Locate the cell with the specified text and output its (X, Y) center coordinate. 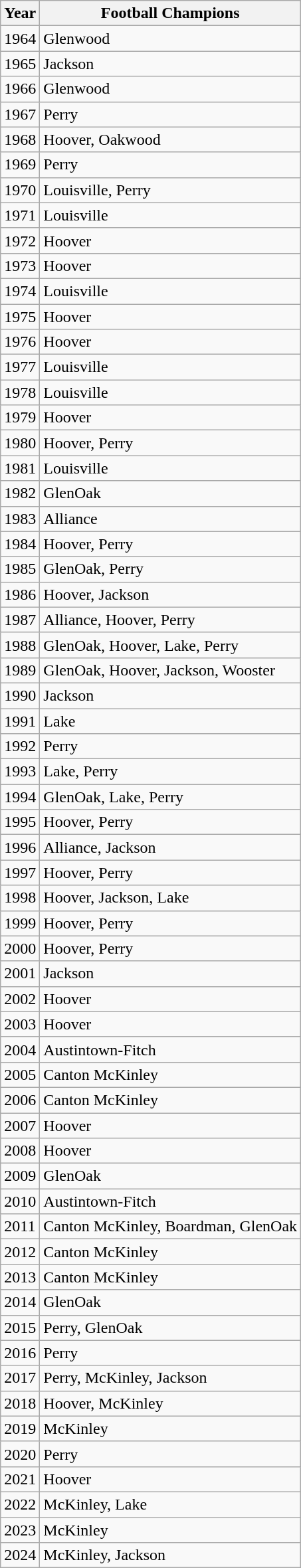
1967 (20, 114)
Louisville, Perry (170, 190)
GlenOak, Perry (170, 569)
1978 (20, 392)
1972 (20, 240)
Year (20, 13)
2009 (20, 1176)
McKinley, Lake (170, 1504)
1987 (20, 620)
1984 (20, 544)
1976 (20, 342)
2001 (20, 974)
1991 (20, 721)
1981 (20, 468)
Canton McKinley, Boardman, GlenOak (170, 1227)
1971 (20, 215)
2012 (20, 1252)
GlenOak, Lake, Perry (170, 797)
2007 (20, 1126)
Perry, McKinley, Jackson (170, 1378)
2021 (20, 1479)
1983 (20, 519)
Hoover, Jackson (170, 594)
GlenOak, Hoover, Jackson, Wooster (170, 670)
2020 (20, 1454)
2016 (20, 1353)
2000 (20, 948)
2015 (20, 1328)
1968 (20, 139)
Hoover, Jackson, Lake (170, 898)
2017 (20, 1378)
2011 (20, 1227)
Lake (170, 721)
2006 (20, 1100)
1989 (20, 670)
Alliance (170, 519)
2024 (20, 1555)
1979 (20, 418)
1970 (20, 190)
1993 (20, 772)
1982 (20, 493)
1990 (20, 695)
1994 (20, 797)
1977 (20, 367)
2008 (20, 1151)
1980 (20, 443)
Alliance, Jackson (170, 847)
2014 (20, 1302)
2019 (20, 1429)
1992 (20, 746)
2002 (20, 999)
1998 (20, 898)
1969 (20, 165)
Football Champions (170, 13)
1985 (20, 569)
1973 (20, 266)
GlenOak, Hoover, Lake, Perry (170, 645)
1965 (20, 64)
1964 (20, 39)
1988 (20, 645)
2023 (20, 1529)
Alliance, Hoover, Perry (170, 620)
2022 (20, 1504)
2003 (20, 1024)
Hoover, McKinley (170, 1403)
1975 (20, 317)
2018 (20, 1403)
2004 (20, 1049)
2010 (20, 1201)
2013 (20, 1277)
Perry, GlenOak (170, 1328)
1966 (20, 89)
1995 (20, 822)
1986 (20, 594)
1974 (20, 291)
1999 (20, 923)
Lake, Perry (170, 772)
1997 (20, 873)
2005 (20, 1075)
1996 (20, 847)
Hoover, Oakwood (170, 139)
McKinley, Jackson (170, 1555)
